Provide the [X, Y] coordinate of the cell's center where the given text is located.  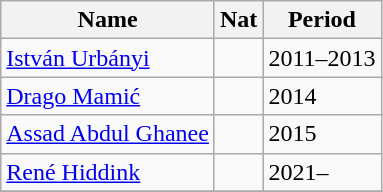
2015 [322, 134]
Period [322, 20]
2011–2013 [322, 58]
2014 [322, 96]
Name [108, 20]
István Urbányi [108, 58]
Nat [238, 20]
René Hiddink [108, 172]
Assad Abdul Ghanee [108, 134]
Drago Mamić [108, 96]
2021– [322, 172]
